Locate the cell with the specified text and output its (x, y) center coordinate. 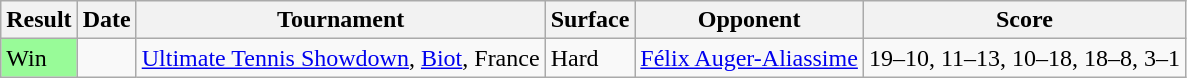
Félix Auger-Aliassime (750, 58)
Hard (590, 58)
Ultimate Tennis Showdown, Biot, France (340, 58)
Win (39, 58)
Tournament (340, 20)
Score (1024, 20)
19–10, 11–13, 10–18, 18–8, 3–1 (1024, 58)
Result (39, 20)
Date (106, 20)
Opponent (750, 20)
Surface (590, 20)
